From the cell containing the given text, extract its center point as (X, Y) coordinate. 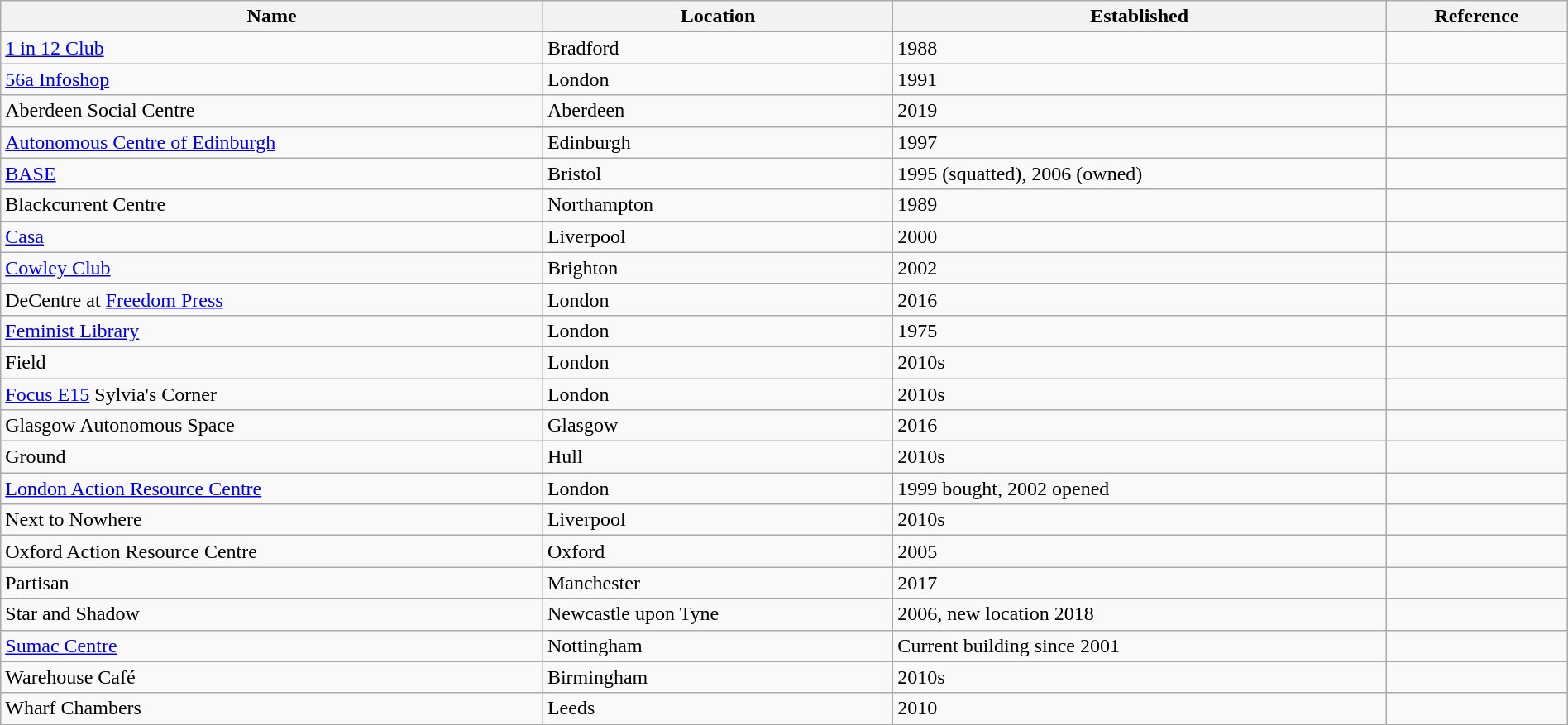
Hull (718, 457)
Newcastle upon Tyne (718, 614)
1999 bought, 2002 opened (1140, 489)
Autonomous Centre of Edinburgh (272, 142)
Field (272, 362)
Partisan (272, 583)
2019 (1140, 111)
Current building since 2001 (1140, 646)
56a Infoshop (272, 79)
Bradford (718, 48)
Brighton (718, 268)
Feminist Library (272, 331)
Star and Shadow (272, 614)
2000 (1140, 236)
1995 (squatted), 2006 (owned) (1140, 174)
Edinburgh (718, 142)
BASE (272, 174)
1 in 12 Club (272, 48)
1975 (1140, 331)
Glasgow (718, 426)
Oxford (718, 551)
Casa (272, 236)
Reference (1477, 17)
Manchester (718, 583)
Bristol (718, 174)
Oxford Action Resource Centre (272, 551)
Established (1140, 17)
Birmingham (718, 677)
London Action Resource Centre (272, 489)
2005 (1140, 551)
DeCentre at Freedom Press (272, 299)
Aberdeen (718, 111)
Next to Nowhere (272, 520)
Sumac Centre (272, 646)
2010 (1140, 708)
1988 (1140, 48)
1997 (1140, 142)
Aberdeen Social Centre (272, 111)
Name (272, 17)
1989 (1140, 205)
2017 (1140, 583)
Location (718, 17)
Warehouse Café (272, 677)
Blackcurrent Centre (272, 205)
2006, new location 2018 (1140, 614)
Focus E15 Sylvia's Corner (272, 394)
Leeds (718, 708)
Wharf Chambers (272, 708)
Northampton (718, 205)
Nottingham (718, 646)
Ground (272, 457)
Cowley Club (272, 268)
1991 (1140, 79)
Glasgow Autonomous Space (272, 426)
2002 (1140, 268)
